Scan for the cell matching the given text and deliver its (x, y) coordinate at center. 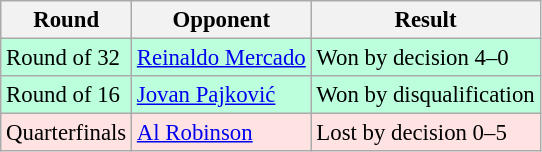
Reinaldo Mercado (222, 58)
Round of 32 (66, 58)
Won by decision 4–0 (426, 58)
Quarterfinals (66, 133)
Opponent (222, 20)
Jovan Pajković (222, 95)
Won by disqualification (426, 95)
Result (426, 20)
Lost by decision 0–5 (426, 133)
Round (66, 20)
Al Robinson (222, 133)
Round of 16 (66, 95)
